Provide the (x, y) coordinate of the cell's center where the given text is located.  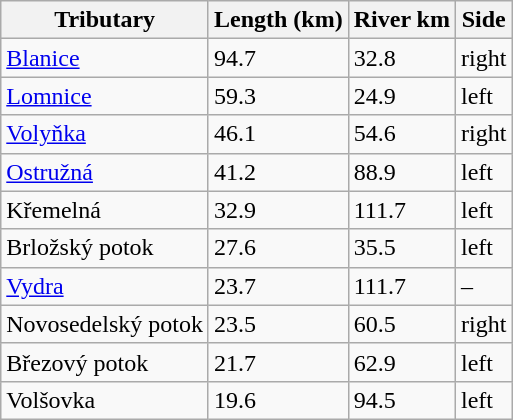
Ostružná (105, 172)
41.2 (278, 172)
23.5 (278, 324)
Volšovka (105, 400)
– (483, 286)
46.1 (278, 134)
59.3 (278, 96)
62.9 (402, 362)
Novosedelský potok (105, 324)
Křemelná (105, 210)
54.6 (402, 134)
21.7 (278, 362)
94.7 (278, 58)
Vydra (105, 286)
Lomnice (105, 96)
Březový potok (105, 362)
35.5 (402, 248)
60.5 (402, 324)
32.8 (402, 58)
23.7 (278, 286)
24.9 (402, 96)
Blanice (105, 58)
94.5 (402, 400)
River km (402, 20)
32.9 (278, 210)
Length (km) (278, 20)
Tributary (105, 20)
Brložský potok (105, 248)
27.6 (278, 248)
88.9 (402, 172)
19.6 (278, 400)
Side (483, 20)
Volyňka (105, 134)
